Search for the cell housing the specified text and yield its [x, y] center coordinate. 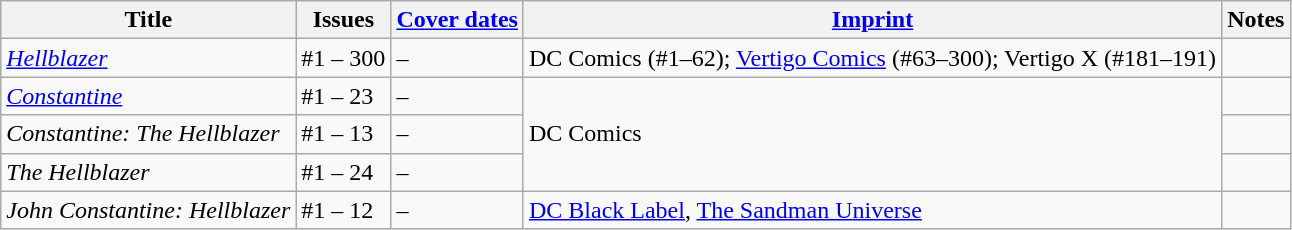
#1 – 300 [344, 58]
Title [148, 20]
#1 – 24 [344, 172]
DC Black Label, The Sandman Universe [872, 210]
Hellblazer [148, 58]
Issues [344, 20]
#1 – 12 [344, 210]
DC Comics (#1–62); Vertigo Comics (#63–300); Vertigo X (#181–191) [872, 58]
Imprint [872, 20]
DC Comics [872, 134]
Cover dates [458, 20]
Constantine: The Hellblazer [148, 134]
#1 – 23 [344, 96]
#1 – 13 [344, 134]
Notes [1256, 20]
Constantine [148, 96]
John Constantine: Hellblazer [148, 210]
The Hellblazer [148, 172]
